Search for the cell housing the specified text and yield its [X, Y] center coordinate. 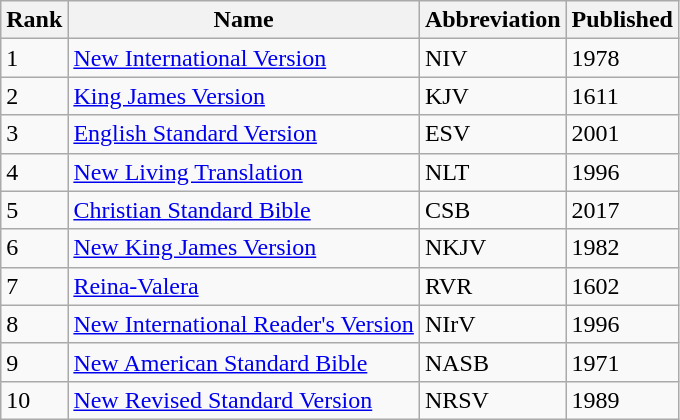
Published [622, 20]
New International Version [244, 58]
New Revised Standard Version [244, 400]
NIV [492, 58]
Rank [34, 20]
King James Version [244, 96]
RVR [492, 286]
2 [34, 96]
Reina-Valera [244, 286]
1989 [622, 400]
1971 [622, 362]
9 [34, 362]
Abbreviation [492, 20]
1611 [622, 96]
New International Reader's Version [244, 324]
NASB [492, 362]
New American Standard Bible [244, 362]
4 [34, 172]
1982 [622, 248]
Name [244, 20]
New Living Translation [244, 172]
NKJV [492, 248]
8 [34, 324]
New King James Version [244, 248]
English Standard Version [244, 134]
5 [34, 210]
KJV [492, 96]
1602 [622, 286]
Christian Standard Bible [244, 210]
ESV [492, 134]
1978 [622, 58]
NLT [492, 172]
7 [34, 286]
3 [34, 134]
2017 [622, 210]
NIrV [492, 324]
2001 [622, 134]
CSB [492, 210]
6 [34, 248]
10 [34, 400]
NRSV [492, 400]
1 [34, 58]
